Locate the cell with the specified text and output its [x, y] center coordinate. 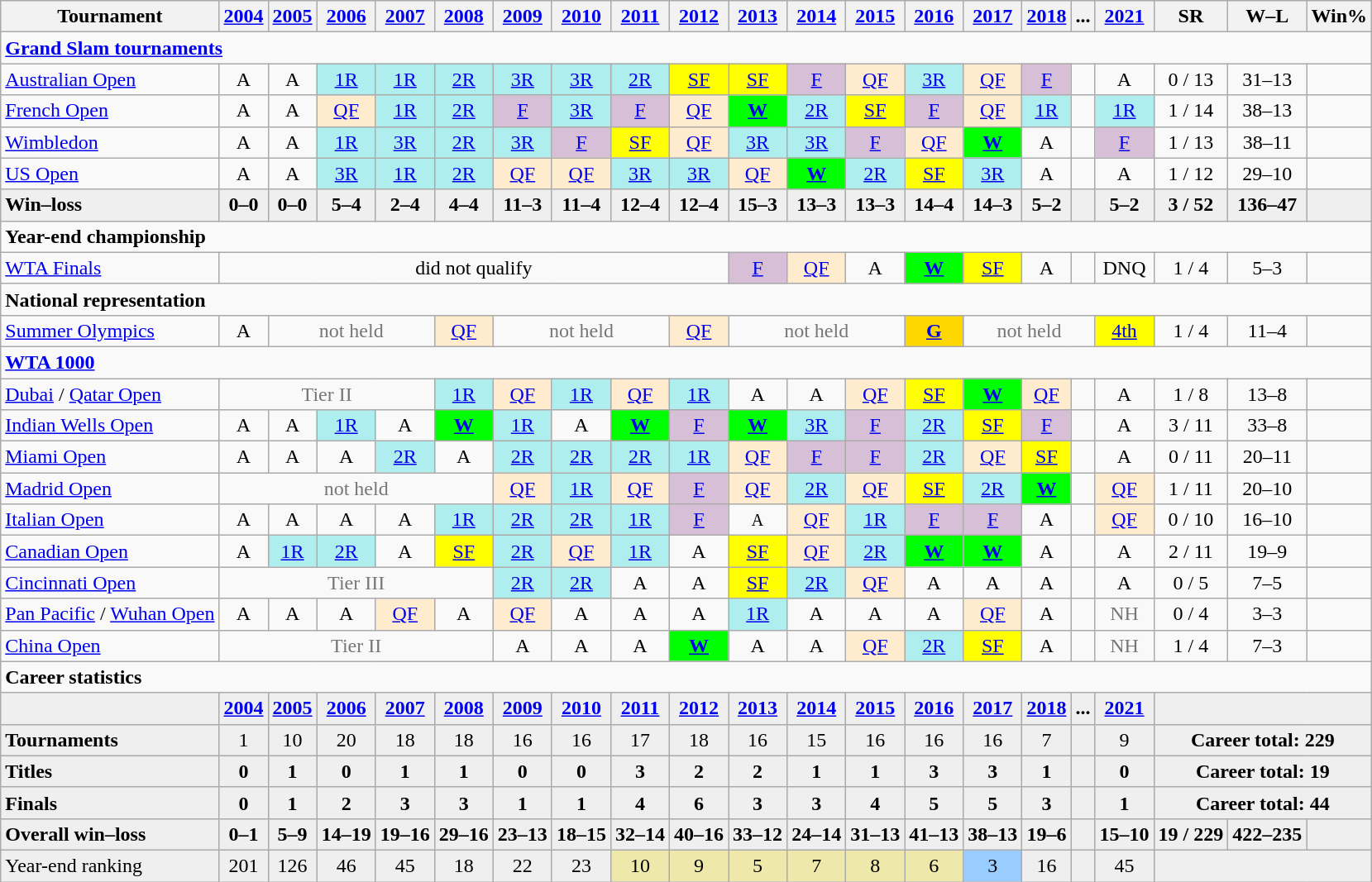
46 [346, 865]
18–15 [581, 834]
15–10 [1125, 834]
24–14 [817, 834]
29–10 [1267, 174]
Australian Open [110, 79]
WTA Finals [110, 268]
Madrid Open [110, 489]
8 [875, 865]
4th [1125, 331]
16–10 [1267, 520]
G [935, 331]
7–3 [1267, 646]
French Open [110, 111]
201 [243, 865]
WTA 1000 [686, 362]
1 / 13 [1191, 142]
National representation [686, 299]
40–16 [700, 834]
126 [293, 865]
DNQ [1125, 268]
19–9 [1267, 551]
Grand Slam tournaments [686, 48]
1 / 8 [1191, 394]
136–47 [1267, 205]
3 / 11 [1191, 426]
5–4 [346, 205]
33–12 [758, 834]
19 / 229 [1191, 834]
32–14 [640, 834]
23–13 [523, 834]
17 [640, 740]
19–16 [405, 834]
13–8 [1267, 394]
7–5 [1267, 583]
Tournament [110, 17]
Career total: 19 [1262, 771]
20–11 [1267, 457]
0 / 4 [1191, 614]
Pan Pacific / Wuhan Open [110, 614]
Wimbledon [110, 142]
Year-end championship [686, 236]
19–6 [1047, 834]
Win–loss [110, 205]
Win% [1340, 17]
2 / 11 [1191, 551]
Overall win–loss [110, 834]
US Open [110, 174]
Cincinnati Open [110, 583]
20 [346, 740]
Dubai / Qatar Open [110, 394]
11–3 [523, 205]
23 [581, 865]
Titles [110, 771]
5–9 [293, 834]
20–10 [1267, 489]
Career total: 229 [1262, 740]
15–3 [758, 205]
38–11 [1267, 142]
15 [817, 740]
1 / 14 [1191, 111]
3 / 52 [1191, 205]
2–4 [405, 205]
0 / 5 [1191, 583]
W–L [1267, 17]
Tournaments [110, 740]
Year-end ranking [110, 865]
China Open [110, 646]
14–19 [346, 834]
Finals [110, 803]
1 / 11 [1191, 489]
SR [1191, 17]
33–8 [1267, 426]
14–3 [992, 205]
0 / 10 [1191, 520]
3–3 [1267, 614]
Canadian Open [110, 551]
4–4 [463, 205]
29–16 [463, 834]
Indian Wells Open [110, 426]
Summer Olympics [110, 331]
1 / 12 [1191, 174]
Career statistics [686, 677]
Miami Open [110, 457]
41–13 [935, 834]
422–235 [1267, 834]
0 / 13 [1191, 79]
5–3 [1267, 268]
22 [523, 865]
0 / 11 [1191, 457]
did not qualify [474, 268]
Italian Open [110, 520]
0–1 [243, 834]
Tier III [356, 583]
Career total: 44 [1262, 803]
14–4 [935, 205]
